Scan for the cell matching the given text and deliver its (x, y) coordinate at center. 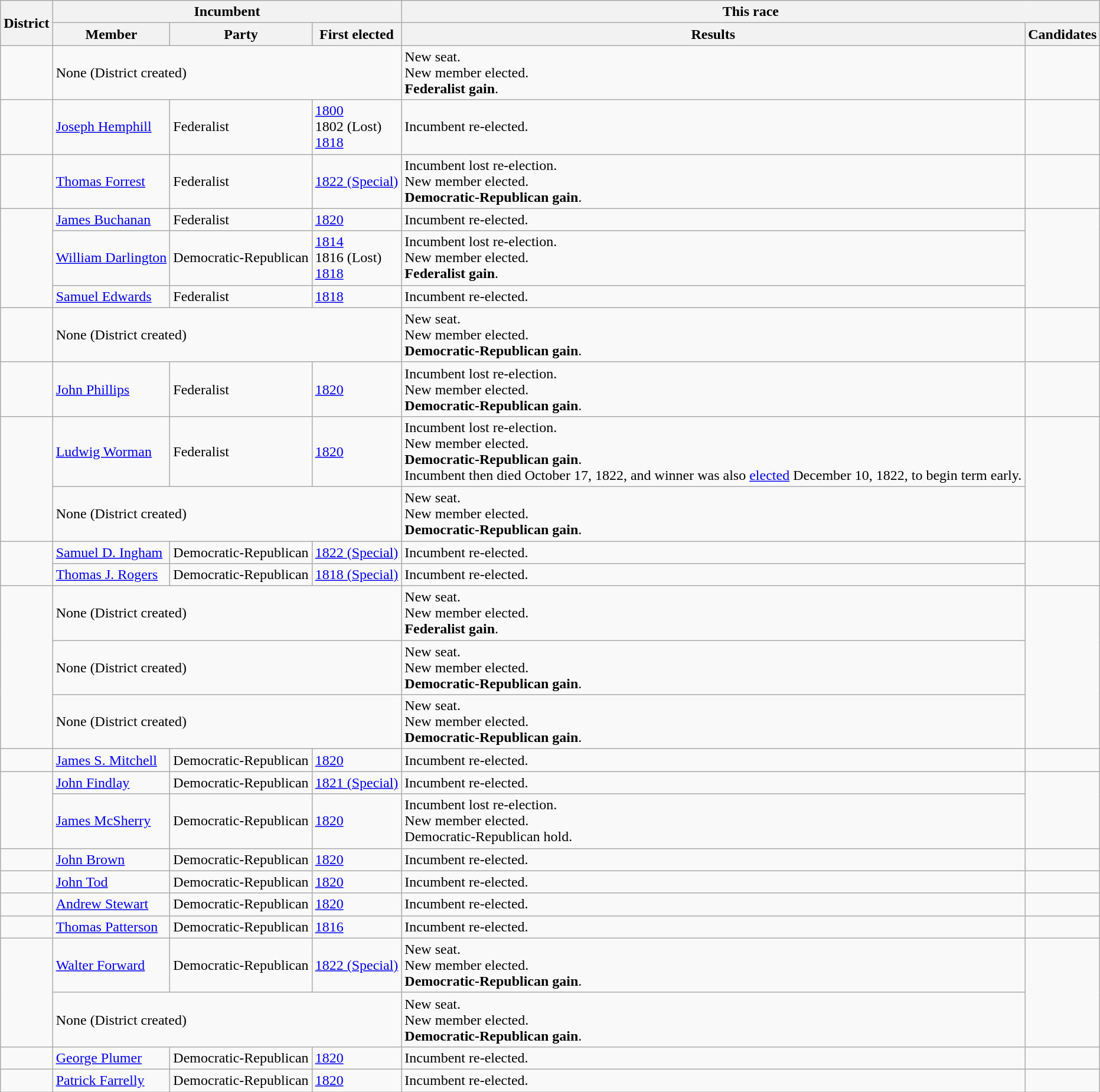
First elected (357, 34)
Samuel D. Ingham (111, 552)
John Phillips (111, 389)
18141816 (Lost)1818 (357, 258)
District (27, 23)
This race (751, 12)
Incumbent lost re-election.New member elected.Democratic-Republican hold. (713, 821)
Patrick Farrelly (111, 1080)
Incumbent (227, 12)
James McSherry (111, 821)
Samuel Edwards (111, 296)
1818 (357, 296)
John Findlay (111, 783)
Thomas Forrest (111, 181)
1821 (Special) (357, 783)
Candidates (1063, 34)
Party (241, 34)
James Buchanan (111, 220)
1816 (357, 927)
John Tod (111, 882)
William Darlington (111, 258)
Results (713, 34)
Walter Forward (111, 965)
Incumbent lost re-election.New member elected.Federalist gain. (713, 258)
1818 (Special) (357, 575)
Ludwig Worman (111, 451)
Member (111, 34)
18001802 (Lost)1818 (357, 127)
Joseph Hemphill (111, 127)
Thomas Patterson (111, 927)
John Brown (111, 859)
Thomas J. Rogers (111, 575)
James S. Mitchell (111, 760)
George Plumer (111, 1058)
Andrew Stewart (111, 904)
